Pinpoint the cell where the given text exists, returning its (X, Y) midpoint coordinate. 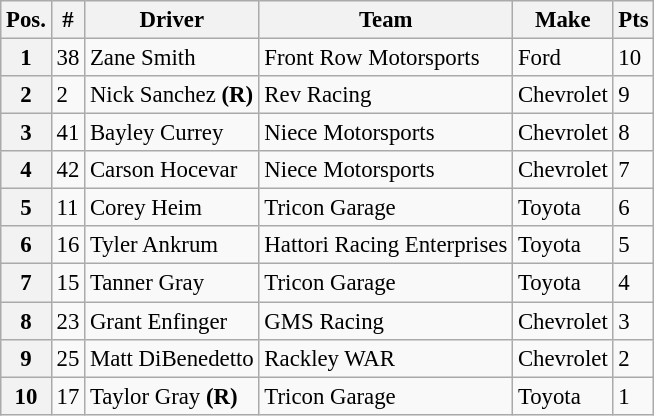
Team (386, 20)
Rev Racing (386, 95)
Tanner Gray (172, 283)
Ford (563, 58)
Tyler Ankrum (172, 245)
15 (68, 283)
42 (68, 170)
Rackley WAR (386, 358)
16 (68, 245)
Taylor Gray (R) (172, 396)
Carson Hocevar (172, 170)
Make (563, 20)
23 (68, 321)
17 (68, 396)
11 (68, 208)
Front Row Motorsports (386, 58)
38 (68, 58)
Grant Enfinger (172, 321)
Corey Heim (172, 208)
Hattori Racing Enterprises (386, 245)
GMS Racing (386, 321)
25 (68, 358)
41 (68, 133)
Nick Sanchez (R) (172, 95)
Pts (634, 20)
Zane Smith (172, 58)
Pos. (26, 20)
Bayley Currey (172, 133)
Driver (172, 20)
# (68, 20)
Matt DiBenedetto (172, 358)
